Find where the given text appears and provide that cell's center as (X, Y) coordinate. 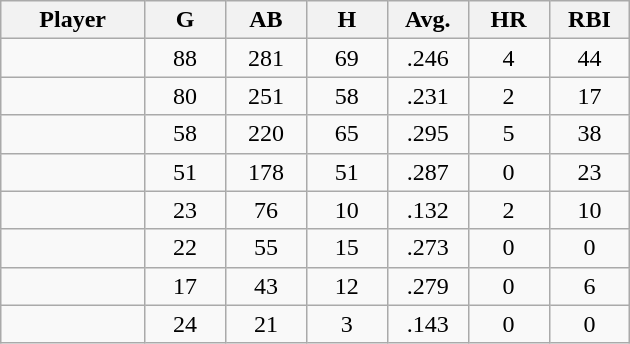
80 (186, 96)
55 (266, 248)
15 (346, 248)
.143 (428, 324)
22 (186, 248)
65 (346, 134)
.279 (428, 286)
AB (266, 20)
178 (266, 172)
43 (266, 286)
21 (266, 324)
Avg. (428, 20)
69 (346, 58)
RBI (590, 20)
12 (346, 286)
220 (266, 134)
G (186, 20)
.231 (428, 96)
5 (508, 134)
4 (508, 58)
3 (346, 324)
H (346, 20)
24 (186, 324)
44 (590, 58)
.295 (428, 134)
251 (266, 96)
Player (73, 20)
.246 (428, 58)
.273 (428, 248)
.287 (428, 172)
HR (508, 20)
281 (266, 58)
38 (590, 134)
.132 (428, 210)
76 (266, 210)
6 (590, 286)
88 (186, 58)
